Search for the cell housing the specified text and yield its [X, Y] center coordinate. 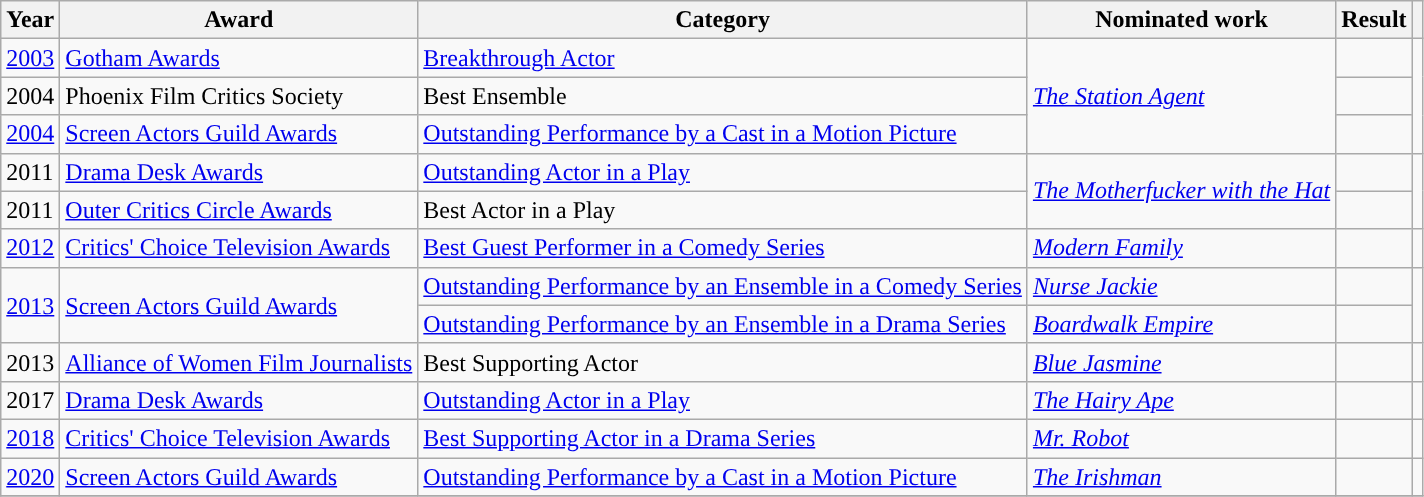
2012 [30, 248]
Gotham Awards [239, 58]
Mr. Robot [1181, 438]
The Station Agent [1181, 96]
Category [723, 20]
Award [239, 20]
Boardwalk Empire [1181, 324]
Outstanding Performance by an Ensemble in a Drama Series [723, 324]
Best Actor in a Play [723, 210]
Result [1374, 20]
Modern Family [1181, 248]
Outstanding Performance by an Ensemble in a Comedy Series [723, 286]
2018 [30, 438]
Best Supporting Actor in a Drama Series [723, 438]
The Motherfucker with the Hat [1181, 191]
Alliance of Women Film Journalists [239, 362]
Blue Jasmine [1181, 362]
Breakthrough Actor [723, 58]
Best Ensemble [723, 96]
Year [30, 20]
Best Guest Performer in a Comedy Series [723, 248]
Nurse Jackie [1181, 286]
Best Supporting Actor [723, 362]
The Hairy Ape [1181, 400]
2017 [30, 400]
Outer Critics Circle Awards [239, 210]
Nominated work [1181, 20]
The Irishman [1181, 477]
2003 [30, 58]
Phoenix Film Critics Society [239, 96]
2020 [30, 477]
